Capture the cell that displays the provided text and extract its [X, Y] central coordinate. 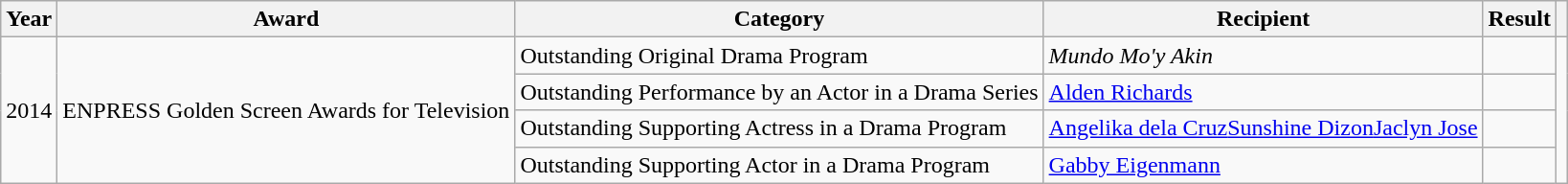
Result [1519, 19]
Angelika dela CruzSunshine DizonJaclyn Jose [1264, 128]
Gabby Eigenmann [1264, 165]
Outstanding Original Drama Program [779, 56]
Outstanding Performance by an Actor in a Drama Series [779, 92]
Mundo Mo'y Akin [1264, 56]
2014 [29, 110]
ENPRESS Golden Screen Awards for Television [286, 110]
Alden Richards [1264, 92]
Outstanding Supporting Actress in a Drama Program [779, 128]
Year [29, 19]
Outstanding Supporting Actor in a Drama Program [779, 165]
Award [286, 19]
Category [779, 19]
Recipient [1264, 19]
